From the cell containing the given text, extract its center point as [X, Y] coordinate. 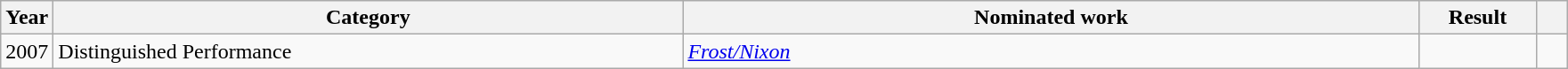
Result [1478, 18]
Distinguished Performance [369, 51]
Year [27, 18]
Category [369, 18]
2007 [27, 51]
Nominated work [1051, 18]
Frost/Nixon [1051, 51]
